Determine the (X, Y) coordinate at the center of the cell enclosing the given text.  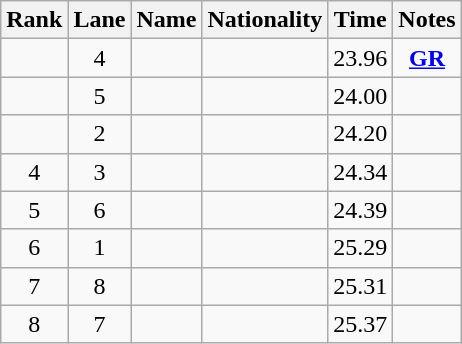
Notes (427, 20)
3 (100, 172)
1 (100, 248)
GR (427, 58)
24.00 (360, 96)
Rank (34, 20)
Time (360, 20)
23.96 (360, 58)
Lane (100, 20)
24.39 (360, 210)
25.29 (360, 248)
25.31 (360, 286)
Nationality (265, 20)
24.20 (360, 134)
2 (100, 134)
24.34 (360, 172)
25.37 (360, 324)
Name (166, 20)
